Capture the cell that displays the provided text and extract its (X, Y) central coordinate. 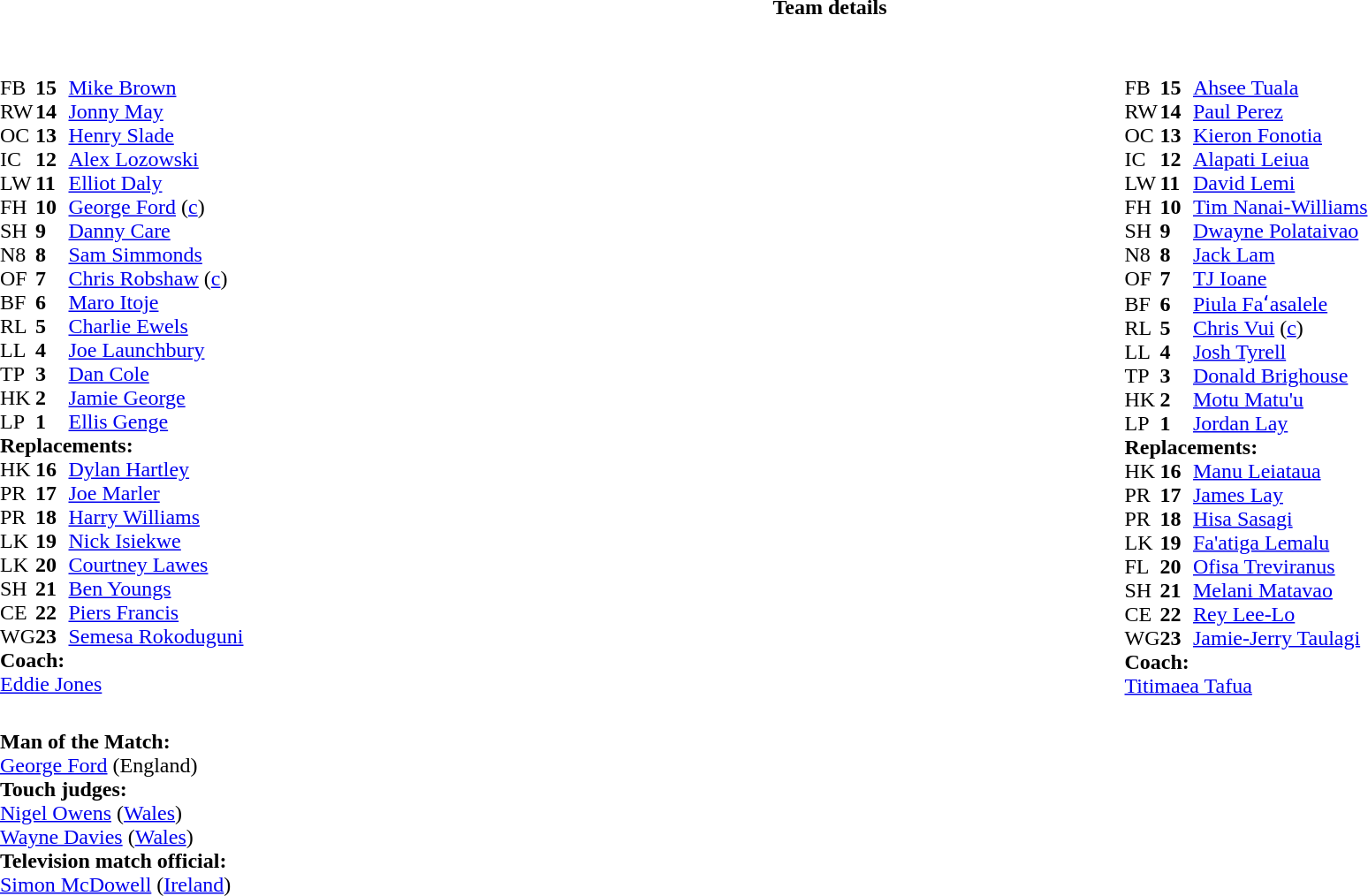
Joe Marler (156, 493)
Rey Lee-Lo (1280, 615)
Semesa Rokoduguni (156, 636)
Tim Nanai-Williams (1280, 207)
Kieron Fonotia (1280, 136)
TJ Ioane (1280, 279)
Harry Williams (156, 518)
Eddie Jones (122, 684)
Chris Vui (c) (1280, 329)
Courtney Lawes (156, 566)
Henry Slade (156, 136)
Motu Matu'u (1280, 399)
Alex Lozowski (156, 159)
James Lay (1280, 495)
Jordan Lay (1280, 424)
David Lemi (1280, 184)
Josh Tyrell (1280, 352)
Nick Isiekwe (156, 541)
Jack Lam (1280, 254)
Fa'atiga Lemalu (1280, 543)
Jonny May (156, 111)
Maro Itoje (156, 302)
Ben Youngs (156, 588)
Danny Care (156, 232)
Dwayne Polataivao (1280, 232)
Dan Cole (156, 375)
Chris Robshaw (c) (156, 279)
Charlie Ewels (156, 327)
Jamie-Jerry Taulagi (1280, 638)
Joe Launchbury (156, 350)
Hisa Sasagi (1280, 520)
Ofisa Treviranus (1280, 567)
Jamie George (156, 398)
Titimaea Tafua (1246, 686)
Melani Matavao (1280, 590)
Paul Perez (1280, 111)
Sam Simmonds (156, 254)
Dylan Hartley (156, 470)
Elliot Daly (156, 184)
Ahsee Tuala (1280, 88)
Donald Brighouse (1280, 376)
Piula Faʻasalele (1280, 303)
Piers Francis (156, 613)
Alapati Leiua (1280, 159)
Manu Leiataua (1280, 472)
Ellis Genge (156, 422)
George Ford (c) (156, 207)
Mike Brown (156, 88)
FL (1143, 567)
